Extract the [X, Y] coordinate from the center of the cell holding the provided text.  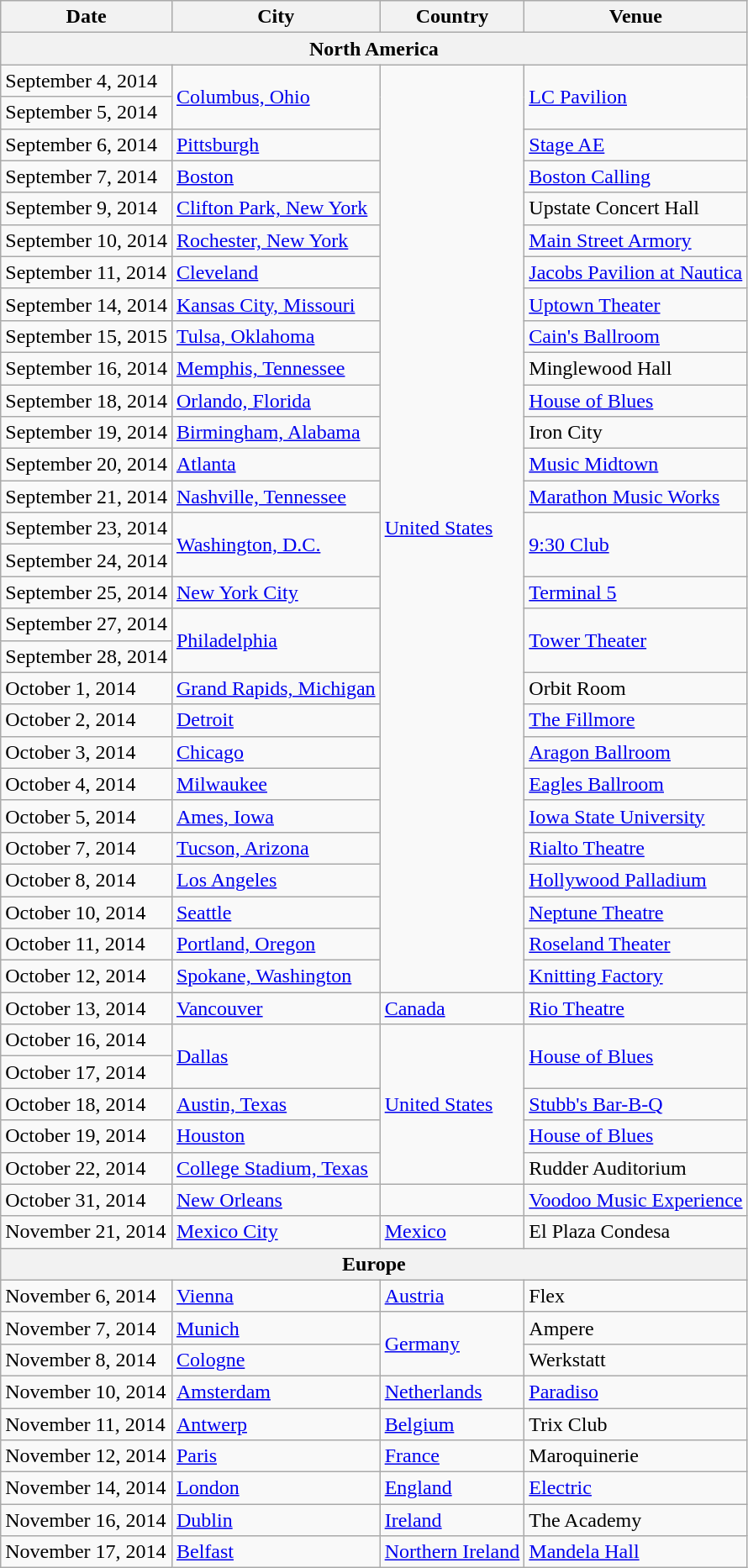
Tower Theater [635, 640]
Jacobs Pavilion at Nautica [635, 272]
November 6, 2014 [87, 1296]
Pittsburgh [276, 145]
November 12, 2014 [87, 1456]
Boston [276, 176]
Atlanta [276, 465]
Main Street Armory [635, 240]
9:30 Club [635, 545]
October 13, 2014 [87, 1008]
Flex [635, 1296]
November 16, 2014 [87, 1520]
Netherlands [452, 1392]
Boston Calling [635, 176]
Ampere [635, 1328]
Cologne [276, 1360]
November 8, 2014 [87, 1360]
Kansas City, Missouri [276, 304]
North America [374, 49]
Roseland Theater [635, 944]
September 16, 2014 [87, 368]
Germany [452, 1344]
September 19, 2014 [87, 433]
Dallas [276, 1056]
October 4, 2014 [87, 784]
El Plaza Condesa [635, 1232]
Europe [374, 1264]
City [276, 17]
September 28, 2014 [87, 656]
Country [452, 17]
October 7, 2014 [87, 848]
Grand Rapids, Michigan [276, 688]
Orlando, Florida [276, 401]
Antwerp [276, 1424]
October 8, 2014 [87, 880]
Knitting Factory [635, 976]
September 4, 2014 [87, 81]
Tulsa, Oklahoma [276, 336]
Canada [452, 1008]
October 12, 2014 [87, 976]
October 3, 2014 [87, 752]
September 9, 2014 [87, 208]
Milwaukee [276, 784]
Paris [276, 1456]
October 18, 2014 [87, 1104]
Memphis, Tennessee [276, 368]
Mexico City [276, 1232]
Terminal 5 [635, 592]
November 11, 2014 [87, 1424]
Venue [635, 17]
September 5, 2014 [87, 113]
Vienna [276, 1296]
September 14, 2014 [87, 304]
College Stadium, Texas [276, 1168]
Uptown Theater [635, 304]
Columbus, Ohio [276, 97]
October 1, 2014 [87, 688]
Electric [635, 1488]
Werkstatt [635, 1360]
LC Pavilion [635, 97]
Hollywood Palladium [635, 880]
Chicago [276, 752]
Orbit Room [635, 688]
November 10, 2014 [87, 1392]
Maroquinerie [635, 1456]
Vancouver [276, 1008]
November 17, 2014 [87, 1552]
October 31, 2014 [87, 1200]
Austin, Texas [276, 1104]
Stage AE [635, 145]
October 22, 2014 [87, 1168]
Seattle [276, 912]
September 25, 2014 [87, 592]
Austria [452, 1296]
Paradiso [635, 1392]
Rialto Theatre [635, 848]
Clifton Park, New York [276, 208]
September 6, 2014 [87, 145]
Belgium [452, 1424]
Mexico [452, 1232]
Trix Club [635, 1424]
The Academy [635, 1520]
Marathon Music Works [635, 497]
France [452, 1456]
Upstate Concert Hall [635, 208]
November 7, 2014 [87, 1328]
September 7, 2014 [87, 176]
England [452, 1488]
Rochester, New York [276, 240]
Rudder Auditorium [635, 1168]
Ireland [452, 1520]
Iron City [635, 433]
Munich [276, 1328]
Mandela Hall [635, 1552]
October 17, 2014 [87, 1072]
The Fillmore [635, 720]
September 15, 2015 [87, 336]
Belfast [276, 1552]
Neptune Theatre [635, 912]
Stubb's Bar-B-Q [635, 1104]
September 18, 2014 [87, 401]
October 16, 2014 [87, 1040]
Voodoo Music Experience [635, 1200]
Ames, Iowa [276, 816]
October 19, 2014 [87, 1136]
New Orleans [276, 1200]
Los Angeles [276, 880]
September 24, 2014 [87, 560]
October 10, 2014 [87, 912]
October 5, 2014 [87, 816]
Cain's Ballroom [635, 336]
September 20, 2014 [87, 465]
October 11, 2014 [87, 944]
Birmingham, Alabama [276, 433]
September 21, 2014 [87, 497]
Portland, Oregon [276, 944]
Aragon Ballroom [635, 752]
Philadelphia [276, 640]
Tucson, Arizona [276, 848]
Detroit [276, 720]
Iowa State University [635, 816]
September 27, 2014 [87, 624]
Eagles Ballroom [635, 784]
Minglewood Hall [635, 368]
Amsterdam [276, 1392]
September 23, 2014 [87, 529]
Northern Ireland [452, 1552]
Music Midtown [635, 465]
Spokane, Washington [276, 976]
November 14, 2014 [87, 1488]
Washington, D.C. [276, 545]
Date [87, 17]
London [276, 1488]
New York City [276, 592]
Nashville, Tennessee [276, 497]
September 10, 2014 [87, 240]
Cleveland [276, 272]
November 21, 2014 [87, 1232]
Rio Theatre [635, 1008]
Houston [276, 1136]
October 2, 2014 [87, 720]
Dublin [276, 1520]
September 11, 2014 [87, 272]
